From the cell containing the given text, extract its center point as (X, Y) coordinate. 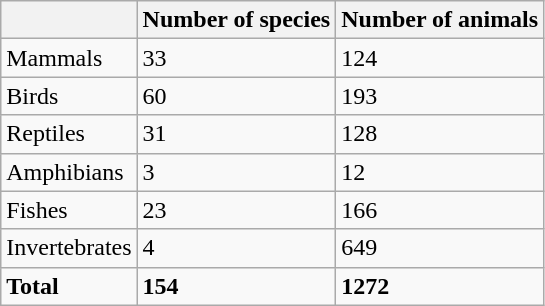
Birds (69, 96)
60 (236, 96)
33 (236, 58)
124 (440, 58)
649 (440, 248)
23 (236, 210)
31 (236, 134)
Mammals (69, 58)
Number of animals (440, 20)
193 (440, 96)
12 (440, 172)
166 (440, 210)
Amphibians (69, 172)
Total (69, 286)
Number of species (236, 20)
1272 (440, 286)
3 (236, 172)
154 (236, 286)
Reptiles (69, 134)
128 (440, 134)
Fishes (69, 210)
4 (236, 248)
Invertebrates (69, 248)
